Identify which cell holds the provided text, then report its [x, y] central coordinate. 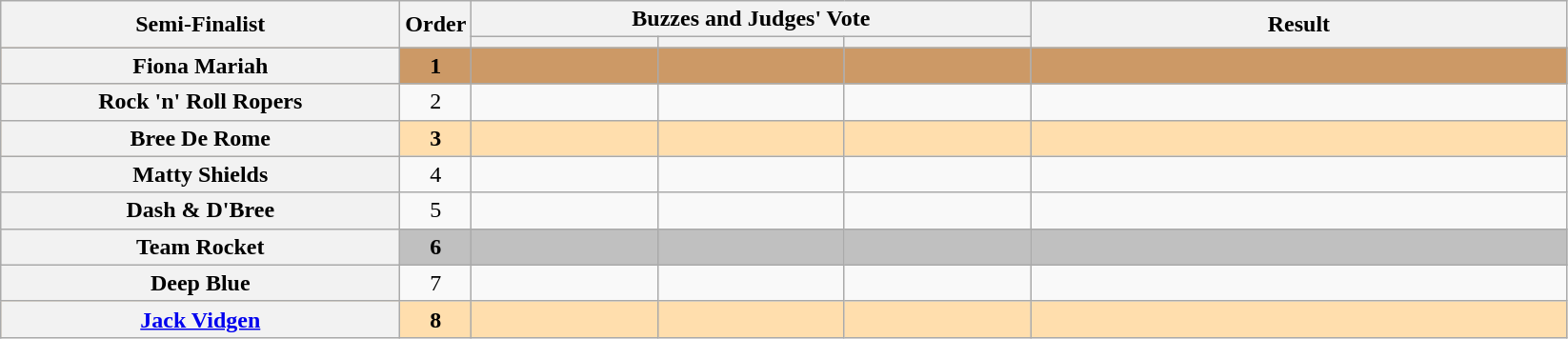
Fiona Mariah [200, 66]
Bree De Rome [200, 138]
Matty Shields [200, 174]
Jack Vidgen [200, 319]
Result [1299, 25]
Semi-Finalist [200, 25]
7 [436, 283]
5 [436, 210]
Deep Blue [200, 283]
8 [436, 319]
3 [436, 138]
4 [436, 174]
Order [436, 25]
Rock 'n' Roll Ropers [200, 102]
2 [436, 102]
6 [436, 247]
Team Rocket [200, 247]
Dash & D'Bree [200, 210]
1 [436, 66]
Buzzes and Judges' Vote [751, 19]
